Determine the [X, Y] coordinate at the center of the cell enclosing the given text.  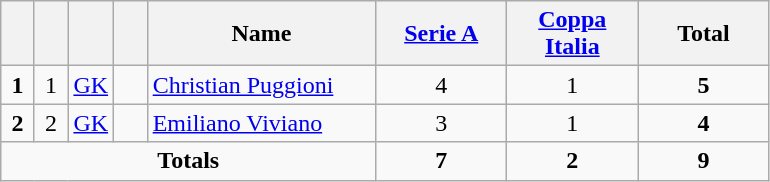
Emiliano Viviano [262, 123]
7 [442, 161]
Name [262, 34]
Serie A [442, 34]
Totals [188, 161]
Coppa Italia [572, 34]
Christian Puggioni [262, 85]
9 [704, 161]
3 [442, 123]
5 [704, 85]
Total [704, 34]
